Extract the [x, y] coordinate from the center of the cell holding the provided text.  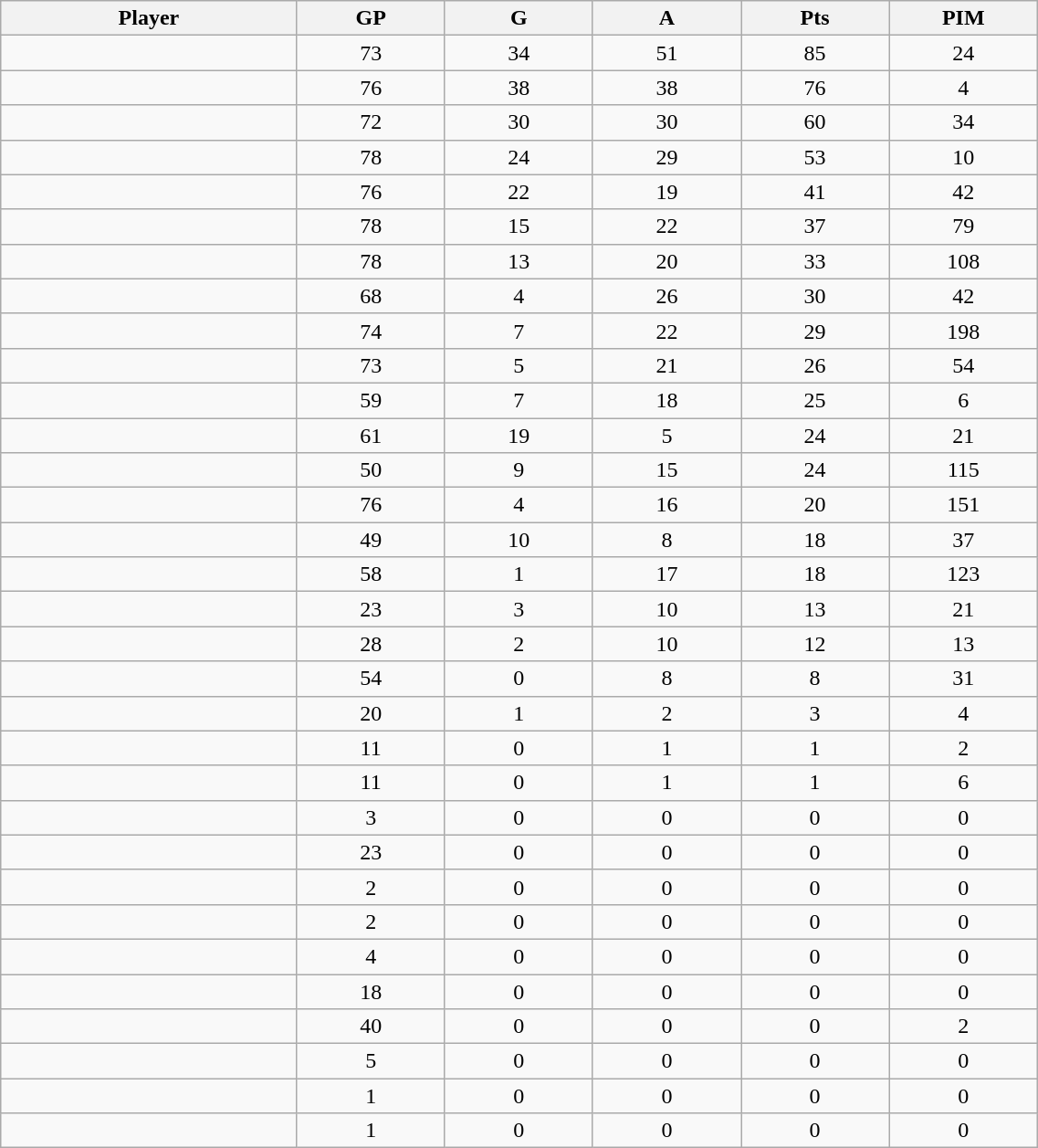
61 [371, 436]
60 [815, 122]
79 [964, 226]
151 [964, 505]
31 [964, 679]
G [519, 18]
68 [371, 296]
49 [371, 540]
41 [815, 192]
Pts [815, 18]
GP [371, 18]
85 [815, 53]
115 [964, 470]
PIM [964, 18]
A [666, 18]
25 [815, 400]
17 [666, 574]
40 [371, 1027]
Player [149, 18]
16 [666, 505]
58 [371, 574]
53 [815, 157]
9 [519, 470]
198 [964, 331]
72 [371, 122]
50 [371, 470]
59 [371, 400]
12 [815, 644]
108 [964, 261]
123 [964, 574]
33 [815, 261]
28 [371, 644]
74 [371, 331]
51 [666, 53]
